Return [x, y] of the center of cell containing provided text 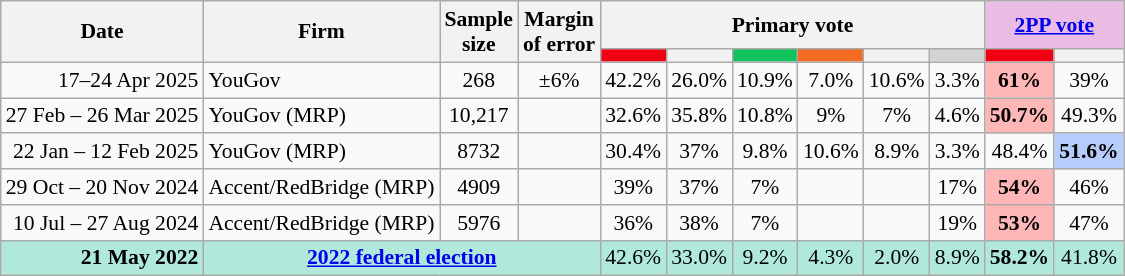
7.0% [831, 80]
2.0% [897, 258]
±6% [559, 80]
4.3% [831, 258]
Firm [321, 32]
47% [1088, 223]
10 Jul – 27 Aug 2024 [102, 223]
10.8% [765, 116]
27 Feb – 26 Mar 2025 [102, 116]
4909 [479, 187]
32.6% [633, 116]
26.0% [699, 80]
58.2% [1020, 258]
51.6% [1088, 152]
19% [958, 223]
61% [1020, 80]
2022 federal election [402, 258]
49.3% [1088, 116]
5976 [479, 223]
29 Oct – 20 Nov 2024 [102, 187]
9.8% [765, 152]
8732 [479, 152]
9.2% [765, 258]
41.8% [1088, 258]
2PP vote [1054, 25]
42.2% [633, 80]
268 [479, 80]
54% [1020, 187]
42.6% [633, 258]
17% [958, 187]
17–24 Apr 2025 [102, 80]
21 May 2022 [102, 258]
53% [1020, 223]
46% [1088, 187]
30.4% [633, 152]
Date [102, 32]
36% [633, 223]
YouGov [321, 80]
4.6% [958, 116]
33.0% [699, 258]
38% [699, 223]
50.7% [1020, 116]
10,217 [479, 116]
22 Jan – 12 Feb 2025 [102, 152]
Marginof error [559, 32]
Samplesize [479, 32]
9% [831, 116]
48.4% [1020, 152]
10.9% [765, 80]
Primary vote [792, 25]
35.8% [699, 116]
